Detect which cell encompasses the target text, then output its [X, Y] center coordinate. 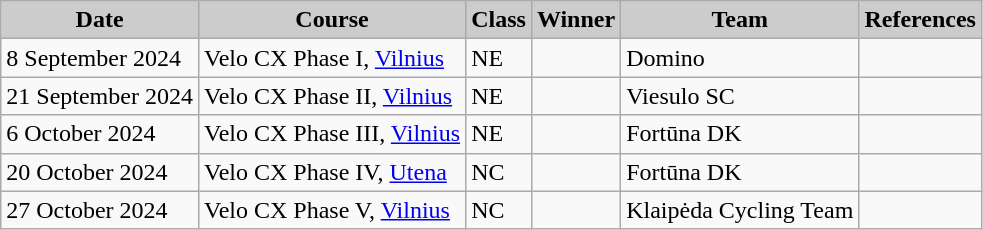
Klaipėda Cycling Team [740, 210]
Domino [740, 58]
Viesulo SC [740, 96]
8 September 2024 [100, 58]
27 October 2024 [100, 210]
20 October 2024 [100, 172]
Velo CX Phase II, Vilnius [332, 96]
Date [100, 20]
Course [332, 20]
Team [740, 20]
6 October 2024 [100, 134]
Class [499, 20]
Velo CX Phase III, Vilnius [332, 134]
Velo CX Phase I, Vilnius [332, 58]
21 September 2024 [100, 96]
Winner [576, 20]
References [920, 20]
Velo CX Phase IV, Utena [332, 172]
Velo CX Phase V, Vilnius [332, 210]
